Detect which cell encompasses the target text, then output its [x, y] center coordinate. 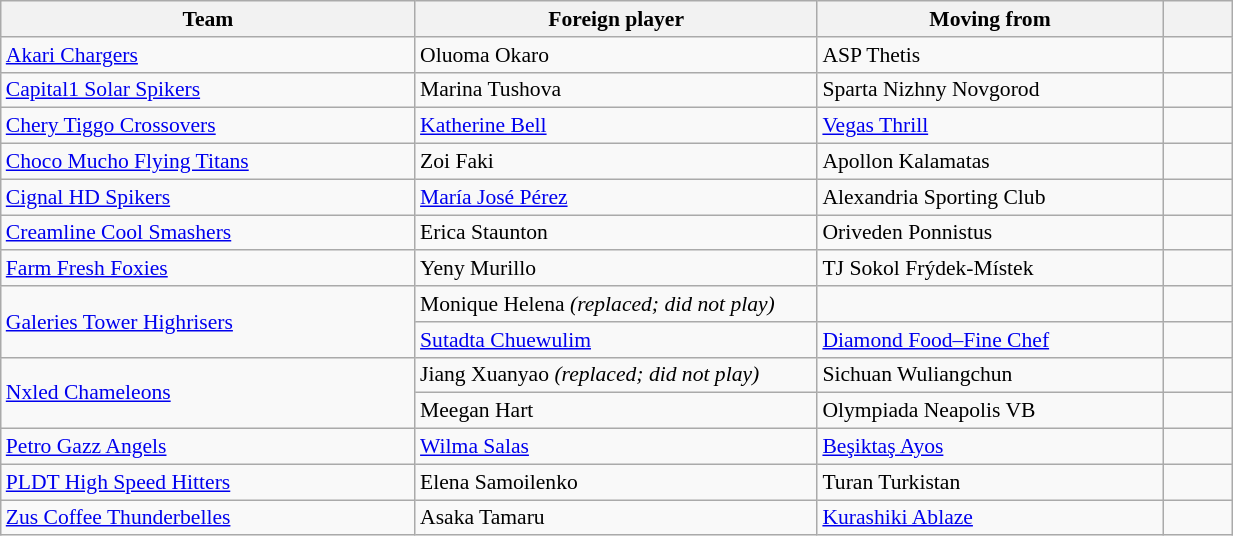
Alexandria Sporting Club [990, 197]
Turan Turkistan [990, 482]
Kurashiki Ablaze [990, 518]
Monique Helena (replaced; did not play) [616, 304]
Capital1 Solar Spikers [208, 90]
Jiang Xuanyao (replaced; did not play) [616, 375]
Cignal HD Spikers [208, 197]
Katherine Bell [616, 126]
Elena Samoilenko [616, 482]
Diamond Food–Fine Chef [990, 340]
Meegan Hart [616, 411]
Choco Mucho Flying Titans [208, 162]
Beşiktaş Ayos [990, 447]
Farm Fresh Foxies [208, 269]
Zoi Faki [616, 162]
Galeries Tower Highrisers [208, 322]
Vegas Thrill [990, 126]
Chery Tiggo Crossovers [208, 126]
María José Pérez [616, 197]
Sutadta Chuewulim [616, 340]
Team [208, 19]
Asaka Tamaru [616, 518]
TJ Sokol Frýdek-Místek [990, 269]
Zus Coffee Thunderbelles [208, 518]
Olympiada Neapolis VB [990, 411]
Wilma Salas [616, 447]
Apollon Kalamatas [990, 162]
Akari Chargers [208, 55]
Nxled Chameleons [208, 392]
Oluoma Okaro [616, 55]
Foreign player [616, 19]
Erica Staunton [616, 233]
Sichuan Wuliangchun [990, 375]
ASP Thetis [990, 55]
Creamline Cool Smashers [208, 233]
Sparta Nizhny Novgorod [990, 90]
Oriveden Ponnistus [990, 233]
Petro Gazz Angels [208, 447]
Moving from [990, 19]
PLDT High Speed Hitters [208, 482]
Marina Tushova [616, 90]
Yeny Murillo [616, 269]
